For the text-containing cell, return its midpoint in [x, y] coordinate format. 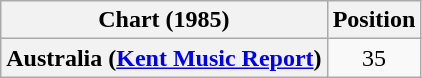
Position [374, 20]
Australia (Kent Music Report) [164, 58]
Chart (1985) [164, 20]
35 [374, 58]
